Extract the [X, Y] coordinate from the center of the cell holding the provided text.  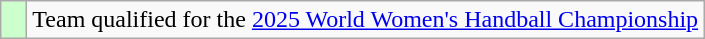
Team qualified for the 2025 World Women's Handball Championship [366, 20]
